Extract the [X, Y] coordinate from the center of the cell holding the provided text.  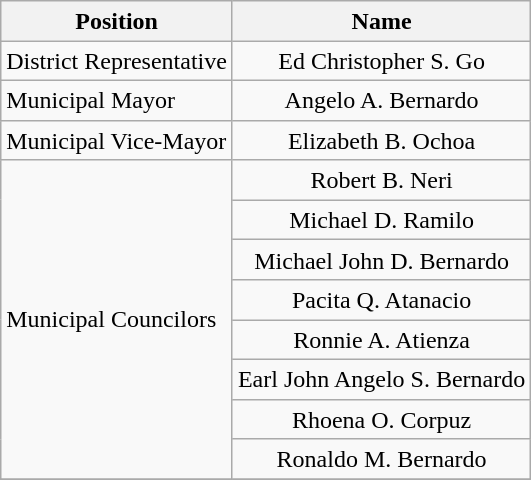
Ronnie A. Atienza [381, 340]
Ronaldo M. Bernardo [381, 459]
Municipal Vice-Mayor [117, 140]
Robert B. Neri [381, 180]
Position [117, 21]
Angelo A. Bernardo [381, 100]
District Representative [117, 61]
Earl John Angelo S. Bernardo [381, 379]
Pacita Q. Atanacio [381, 300]
Rhoena O. Corpuz [381, 419]
Municipal Mayor [117, 100]
Ed Christopher S. Go [381, 61]
Name [381, 21]
Michael John D. Bernardo [381, 260]
Municipal Councilors [117, 320]
Michael D. Ramilo [381, 220]
Elizabeth B. Ochoa [381, 140]
